Scan for the cell matching the given text and deliver its (x, y) coordinate at center. 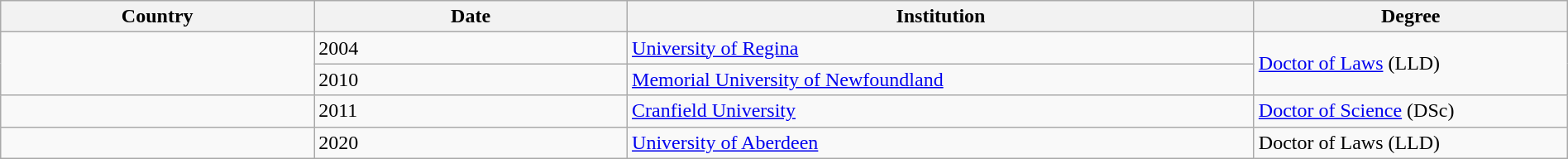
2020 (471, 142)
Doctor of Science (DSc) (1411, 111)
Country (157, 17)
Degree (1411, 17)
University of Aberdeen (941, 142)
Cranfield University (941, 111)
2004 (471, 48)
2010 (471, 79)
Date (471, 17)
Memorial University of Newfoundland (941, 79)
Institution (941, 17)
University of Regina (941, 48)
2011 (471, 111)
